For the text-containing cell, return its midpoint in (X, Y) coordinate format. 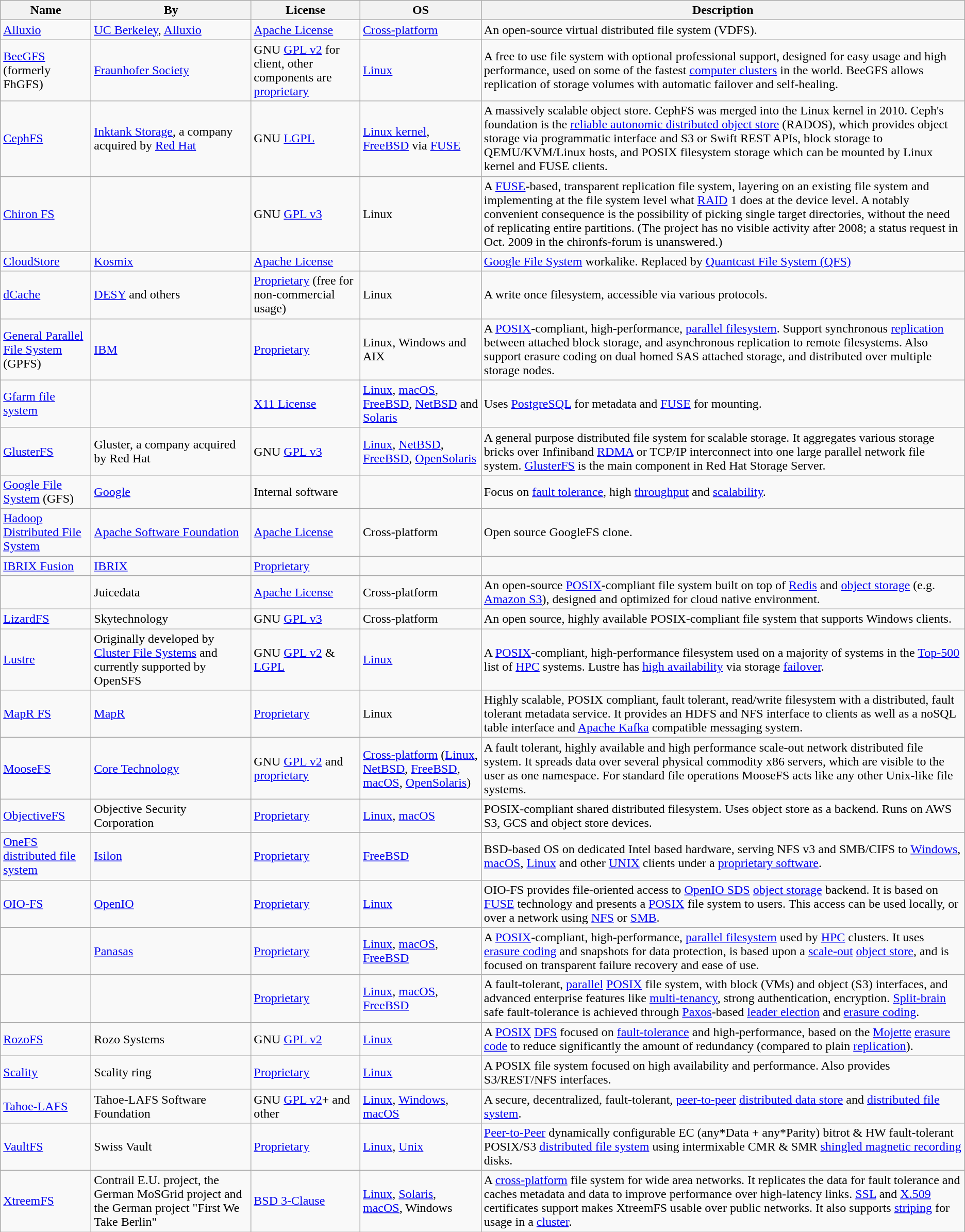
Name (46, 10)
GNU GPL v2 (306, 1039)
DESY and others (171, 295)
GNU GPL v2 for client, other components are proprietary (306, 70)
Scality ring (171, 1072)
Uses PostgreSQL for metadata and FUSE for mounting. (723, 404)
Core Technology (171, 768)
Apache Software Foundation (171, 532)
Swiss Vault (171, 1146)
Lustre (46, 660)
An open source, highly available POSIX-compliant file system that supports Windows clients. (723, 619)
GNU GPL v2+ and other (306, 1106)
Google (171, 492)
Kosmix (171, 261)
Objective Security Corporation (171, 815)
X11 License (306, 404)
Panasas (171, 951)
Linux, macOS (421, 815)
OneFS distributed file system (46, 856)
OS (421, 10)
Google File System (GFS) (46, 492)
OpenIO (171, 904)
IBRIX Fusion (46, 565)
dCache (46, 295)
MapR FS (46, 714)
Proprietary (free for non-commercial usage) (306, 295)
GNU GPL v2 and proprietary (306, 768)
A write once filesystem, accessible via various protocols. (723, 295)
GlusterFS (46, 451)
Fraunhofer Society (171, 70)
UC Berkeley, Alluxio (171, 30)
Internal software (306, 492)
Scality (46, 1072)
MapR (171, 714)
Isilon (171, 856)
Linux, Unix (421, 1146)
Alluxio (46, 30)
Inktank Storage, a company acquired by Red Hat (171, 139)
Focus on fault tolerance, high throughput and scalability. (723, 492)
Skytechnology (171, 619)
POSIX-compliant shared distributed filesystem. Uses object store as a backend. Runs on AWS S3, GCS and object store devices. (723, 815)
Rozo Systems (171, 1039)
License (306, 10)
Linux, Windows, macOS (421, 1106)
CloudStore (46, 261)
Hadoop Distributed File System (46, 532)
Cross-platform (Linux, NetBSD, FreeBSD, macOS, OpenSolaris) (421, 768)
Juicedata (171, 593)
General Parallel File System (GPFS) (46, 349)
Description (723, 10)
Contrail E.U. project, the German MoSGrid project and the German project "First We Take Berlin" (171, 1201)
An open-source virtual distributed file system (VDFS). (723, 30)
IBRIX (171, 565)
VaultFS (46, 1146)
Linux, Windows and AIX (421, 349)
LizardFS (46, 619)
Chiron FS (46, 214)
MooseFS (46, 768)
IBM (171, 349)
Gluster, a company acquired by Red Hat (171, 451)
Tahoe-LAFS Software Foundation (171, 1106)
XtreemFS (46, 1201)
FreeBSD (421, 856)
A POSIX file system focused on high availability and performance. Also provides S3/REST/NFS interfaces. (723, 1072)
A secure, decentralized, fault-tolerant, peer-to-peer distributed data store and distributed file system. (723, 1106)
Originally developed by Cluster File Systems and currently supported by OpenSFS (171, 660)
BSD 3-Clause (306, 1201)
OIO-FS (46, 904)
By (171, 10)
RozoFS (46, 1039)
Gfarm file system (46, 404)
ObjectiveFS (46, 815)
GNU GPL v2 & LGPL (306, 660)
CephFS (46, 139)
Linux, NetBSD, FreeBSD, OpenSolaris (421, 451)
Open source GoogleFS clone. (723, 532)
Linux, Solaris, macOS, Windows (421, 1201)
Tahoe-LAFS (46, 1106)
Linux, macOS, FreeBSD, NetBSD and Solaris (421, 404)
Google File System workalike. Replaced by Quantcast File System (QFS) (723, 261)
BeeGFS (formerly FhGFS) (46, 70)
Linux kernel, FreeBSD via FUSE (421, 139)
GNU LGPL (306, 139)
